Provide the (X, Y) coordinate of the cell's center where the given text is located.  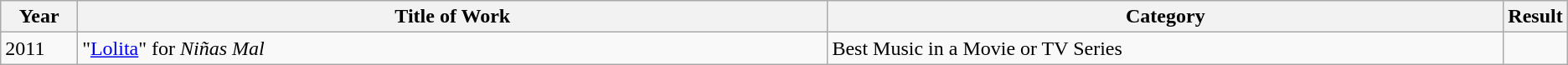
Title of Work (452, 17)
Result (1535, 17)
Year (39, 17)
"Lolita" for Niñas Mal (452, 48)
2011 (39, 48)
Best Music in a Movie or TV Series (1166, 48)
Category (1166, 17)
